Detect which cell encompasses the target text, then output its [X, Y] center coordinate. 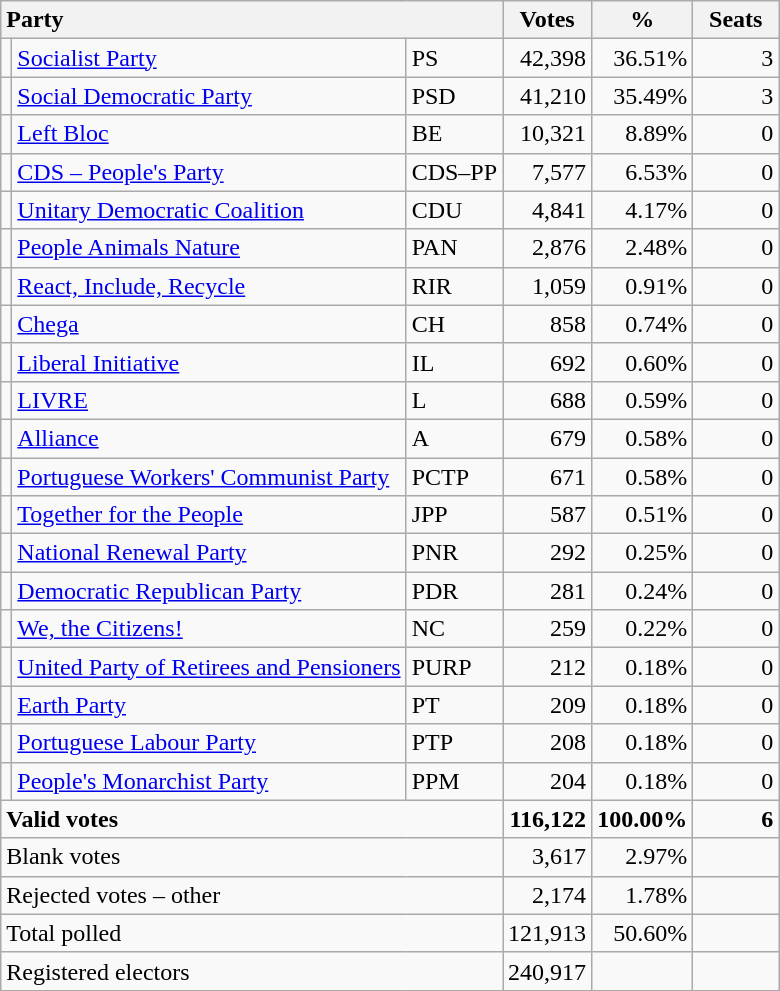
Democratic Republican Party [209, 591]
2,876 [548, 248]
People Animals Nature [209, 248]
7,577 [548, 172]
Earth Party [209, 705]
CDS – People's Party [209, 172]
LIVRE [209, 400]
1,059 [548, 286]
Total polled [252, 933]
People's Monarchist Party [209, 781]
Together for the People [209, 515]
NC [454, 629]
PURP [454, 667]
240,917 [548, 971]
Party [252, 20]
PT [454, 705]
292 [548, 553]
35.49% [642, 96]
Valid votes [252, 819]
PPM [454, 781]
Seats [736, 20]
41,210 [548, 96]
0.91% [642, 286]
Chega [209, 324]
National Renewal Party [209, 553]
0.25% [642, 553]
CDS–PP [454, 172]
Blank votes [252, 857]
Rejected votes – other [252, 895]
React, Include, Recycle [209, 286]
6.53% [642, 172]
PAN [454, 248]
688 [548, 400]
204 [548, 781]
Registered electors [252, 971]
0.24% [642, 591]
1.78% [642, 895]
121,913 [548, 933]
Alliance [209, 438]
281 [548, 591]
Social Democratic Party [209, 96]
CDU [454, 210]
PTP [454, 743]
2,174 [548, 895]
BE [454, 134]
259 [548, 629]
Portuguese Labour Party [209, 743]
A [454, 438]
Votes [548, 20]
10,321 [548, 134]
2.97% [642, 857]
212 [548, 667]
% [642, 20]
6 [736, 819]
0.51% [642, 515]
We, the Citizens! [209, 629]
0.22% [642, 629]
116,122 [548, 819]
692 [548, 362]
587 [548, 515]
Left Bloc [209, 134]
0.59% [642, 400]
Liberal Initiative [209, 362]
36.51% [642, 58]
L [454, 400]
3,617 [548, 857]
Unitary Democratic Coalition [209, 210]
Socialist Party [209, 58]
United Party of Retirees and Pensioners [209, 667]
4,841 [548, 210]
RIR [454, 286]
PDR [454, 591]
0.60% [642, 362]
0.74% [642, 324]
100.00% [642, 819]
PSD [454, 96]
2.48% [642, 248]
PNR [454, 553]
679 [548, 438]
671 [548, 477]
209 [548, 705]
208 [548, 743]
JPP [454, 515]
PCTP [454, 477]
50.60% [642, 933]
8.89% [642, 134]
IL [454, 362]
CH [454, 324]
Portuguese Workers' Communist Party [209, 477]
42,398 [548, 58]
858 [548, 324]
4.17% [642, 210]
PS [454, 58]
